Identify which cell holds the provided text, then report its [X, Y] central coordinate. 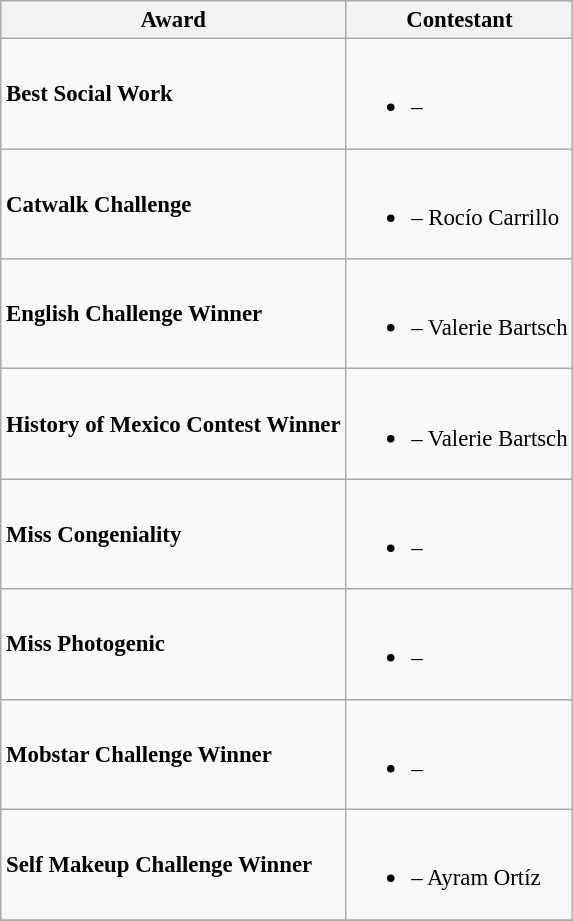
Award [174, 20]
– Ayram Ortíz [460, 865]
History of Mexico Contest Winner [174, 424]
Self Makeup Challenge Winner [174, 865]
Catwalk Challenge [174, 204]
English Challenge Winner [174, 314]
Mobstar Challenge Winner [174, 754]
Miss Congeniality [174, 534]
– Rocío Carrillo [460, 204]
Miss Photogenic [174, 644]
Best Social Work [174, 94]
Contestant [460, 20]
